Scan for the cell matching the given text and deliver its (x, y) coordinate at center. 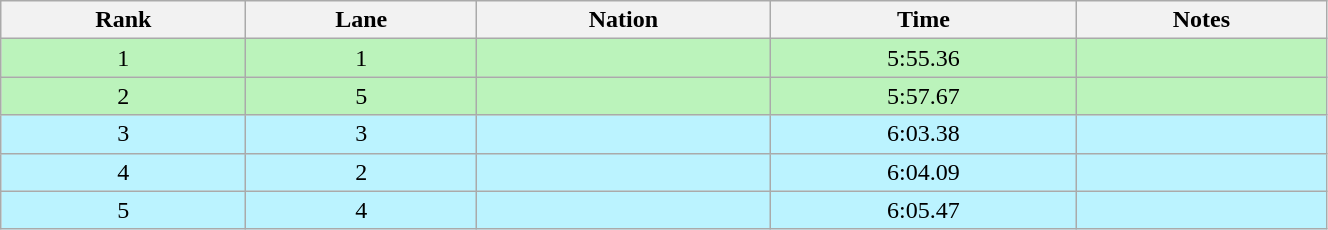
6:03.38 (923, 134)
5:55.36 (923, 58)
6:04.09 (923, 172)
5:57.67 (923, 96)
Nation (623, 20)
6:05.47 (923, 210)
Rank (124, 20)
Lane (362, 20)
Notes (1201, 20)
Time (923, 20)
